Output the (X, Y) coordinate of the center of the cell containing the given text.  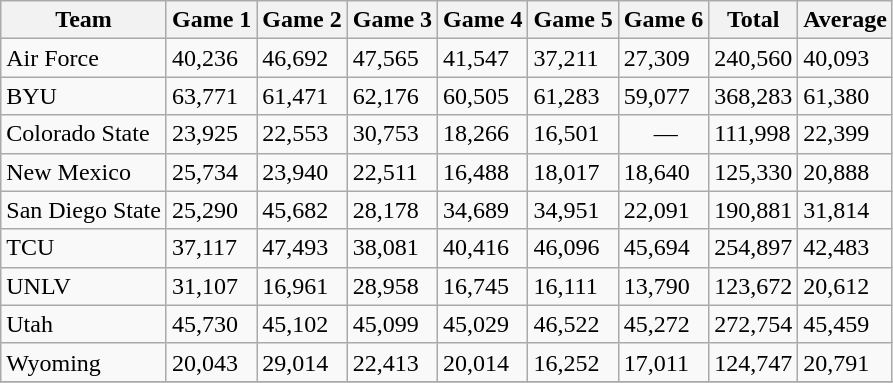
22,399 (846, 134)
New Mexico (84, 172)
16,501 (573, 134)
28,958 (392, 286)
22,553 (302, 134)
45,459 (846, 324)
29,014 (302, 362)
22,091 (663, 210)
45,694 (663, 248)
TCU (84, 248)
46,522 (573, 324)
20,612 (846, 286)
20,791 (846, 362)
25,290 (211, 210)
22,511 (392, 172)
Game 5 (573, 20)
111,998 (754, 134)
368,283 (754, 96)
23,940 (302, 172)
123,672 (754, 286)
45,029 (483, 324)
240,560 (754, 58)
13,790 (663, 286)
41,547 (483, 58)
16,961 (302, 286)
34,951 (573, 210)
— (663, 134)
31,107 (211, 286)
Team (84, 20)
59,077 (663, 96)
BYU (84, 96)
254,897 (754, 248)
Utah (84, 324)
45,099 (392, 324)
20,014 (483, 362)
20,043 (211, 362)
40,093 (846, 58)
272,754 (754, 324)
27,309 (663, 58)
30,753 (392, 134)
60,505 (483, 96)
20,888 (846, 172)
18,266 (483, 134)
18,017 (573, 172)
125,330 (754, 172)
22,413 (392, 362)
62,176 (392, 96)
18,640 (663, 172)
Game 1 (211, 20)
Average (846, 20)
Air Force (84, 58)
38,081 (392, 248)
16,252 (573, 362)
46,096 (573, 248)
61,471 (302, 96)
Wyoming (84, 362)
Game 2 (302, 20)
28,178 (392, 210)
47,493 (302, 248)
190,881 (754, 210)
37,117 (211, 248)
46,692 (302, 58)
37,211 (573, 58)
45,730 (211, 324)
25,734 (211, 172)
61,283 (573, 96)
23,925 (211, 134)
UNLV (84, 286)
61,380 (846, 96)
45,272 (663, 324)
34,689 (483, 210)
40,236 (211, 58)
45,102 (302, 324)
Game 3 (392, 20)
31,814 (846, 210)
San Diego State (84, 210)
16,111 (573, 286)
Colorado State (84, 134)
Game 4 (483, 20)
Total (754, 20)
Game 6 (663, 20)
40,416 (483, 248)
16,488 (483, 172)
45,682 (302, 210)
42,483 (846, 248)
124,747 (754, 362)
17,011 (663, 362)
47,565 (392, 58)
16,745 (483, 286)
63,771 (211, 96)
